Search for the cell housing the specified text and yield its (X, Y) center coordinate. 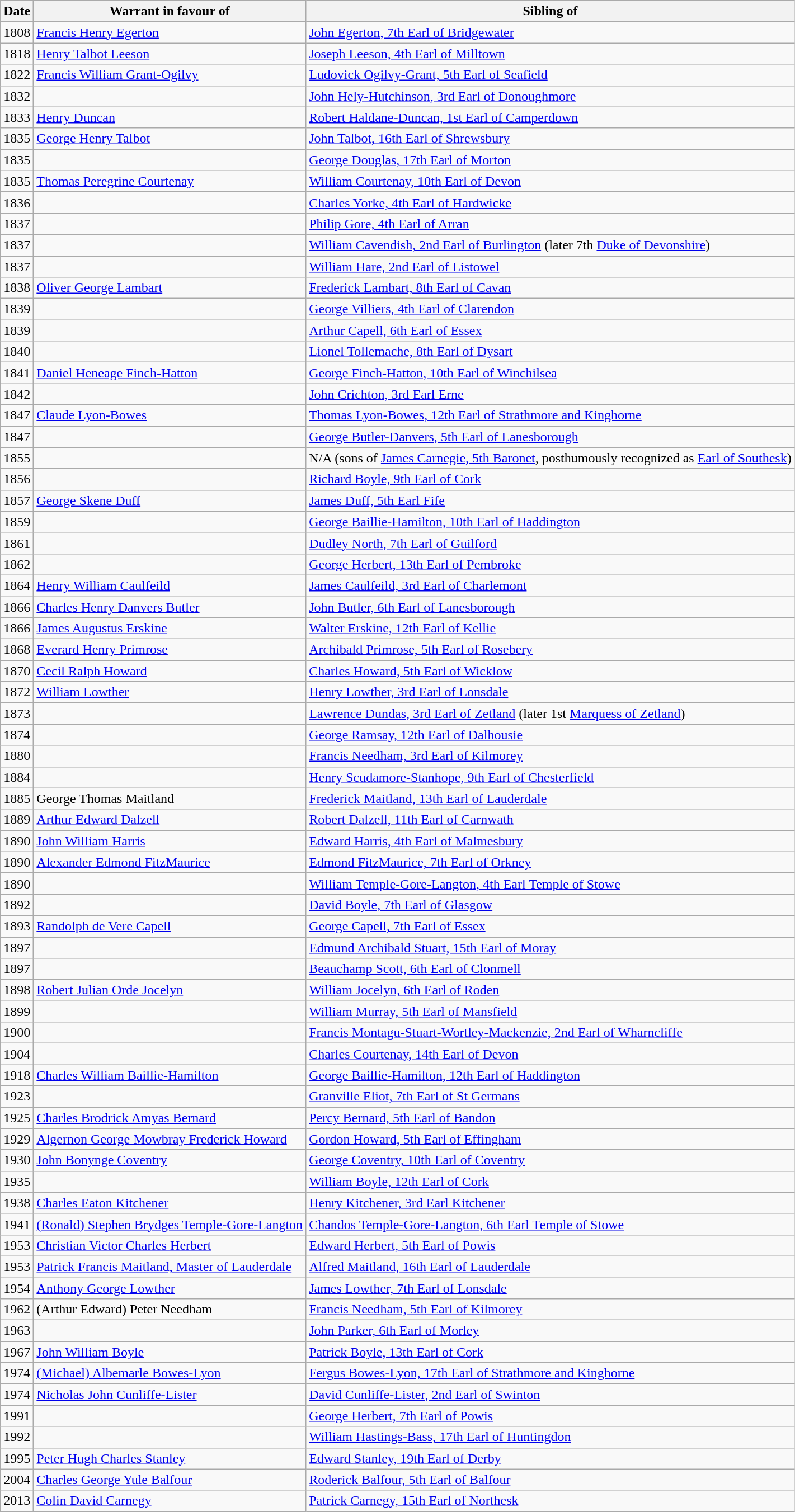
1995 (17, 1458)
1864 (17, 585)
1836 (17, 202)
John William Boyle (170, 1352)
Cecil Ralph Howard (170, 671)
George Coventry, 10th Earl of Coventry (551, 1160)
1818 (17, 54)
George Herbert, 13th Earl of Pembroke (551, 564)
John Talbot, 16th Earl of Shrewsbury (551, 139)
1963 (17, 1331)
1832 (17, 96)
1873 (17, 714)
Gordon Howard, 5th Earl of Effingham (551, 1139)
1862 (17, 564)
David Boyle, 7th Earl of Glasgow (551, 905)
Henry Kitchener, 3rd Earl Kitchener (551, 1203)
1857 (17, 500)
Frederick Lambart, 8th Earl of Cavan (551, 288)
Frederick Maitland, 13th Earl of Lauderdale (551, 798)
Alfred Maitland, 16th Earl of Lauderdale (551, 1267)
Edward Harris, 4th Earl of Malmesbury (551, 841)
Warrant in favour of (170, 11)
1856 (17, 479)
1892 (17, 905)
Dudley North, 7th Earl of Guilford (551, 543)
Ludovick Ogilvy-Grant, 5th Earl of Seafield (551, 75)
George Skene Duff (170, 500)
Christian Victor Charles Herbert (170, 1245)
Henry Talbot Leeson (170, 54)
1855 (17, 458)
1808 (17, 32)
William Temple-Gore-Langton, 4th Earl Temple of Stowe (551, 883)
Philip Gore, 4th Earl of Arran (551, 224)
1929 (17, 1139)
Charles Brodrick Amyas Bernard (170, 1118)
Claude Lyon-Bowes (170, 415)
Edmond FitzMaurice, 7th Earl of Orkney (551, 862)
Francis Henry Egerton (170, 32)
Richard Boyle, 9th Earl of Cork (551, 479)
William Hastings-Bass, 17th Earl of Huntingdon (551, 1437)
George Ramsay, 12th Earl of Dalhousie (551, 735)
1874 (17, 735)
1925 (17, 1118)
James Augustus Erskine (170, 629)
John Crichton, 3rd Earl Erne (551, 394)
William Boyle, 12th Earl of Cork (551, 1182)
Charles Henry Danvers Butler (170, 607)
1941 (17, 1224)
James Duff, 5th Earl Fife (551, 500)
George Butler-Danvers, 5th Earl of Lanesborough (551, 437)
Robert Haldane-Duncan, 1st Earl of Camperdown (551, 117)
Anthony George Lowther (170, 1288)
Joseph Leeson, 4th Earl of Milltown (551, 54)
Fergus Bowes-Lyon, 17th Earl of Strathmore and Kinghorne (551, 1373)
George Herbert, 7th Earl of Powis (551, 1416)
1918 (17, 1075)
1935 (17, 1182)
John Butler, 6th Earl of Lanesborough (551, 607)
Everard Henry Primrose (170, 650)
Edward Stanley, 19th Earl of Derby (551, 1458)
Robert Dalzell, 11th Earl of Carnwath (551, 820)
1868 (17, 650)
Charles George Yule Balfour (170, 1480)
William Jocelyn, 6th Earl of Roden (551, 990)
Henry William Caulfeild (170, 585)
(Arthur Edward) Peter Needham (170, 1310)
1923 (17, 1097)
1841 (17, 373)
1904 (17, 1054)
Arthur Capell, 6th Earl of Essex (551, 330)
George Henry Talbot (170, 139)
Charles Yorke, 4th Earl of Hardwicke (551, 202)
Colin David Carnegy (170, 1501)
Walter Erskine, 12th Earl of Kellie (551, 629)
1859 (17, 522)
George Baillie-Hamilton, 12th Earl of Haddington (551, 1075)
Francis Montagu-Stuart-Wortley-Mackenzie, 2nd Earl of Wharncliffe (551, 1033)
1880 (17, 756)
2004 (17, 1480)
George Douglas, 17th Earl of Morton (551, 160)
David Cunliffe-Lister, 2nd Earl of Swinton (551, 1395)
Henry Lowther, 3rd Earl of Lonsdale (551, 692)
Randolph de Vere Capell (170, 926)
William Lowther (170, 692)
N/A (sons of James Carnegie, 5th Baronet, posthumously recognized as Earl of Southesk) (551, 458)
1884 (17, 777)
Francis Needham, 5th Earl of Kilmorey (551, 1310)
1861 (17, 543)
1833 (17, 117)
Thomas Lyon-Bowes, 12th Earl of Strathmore and Kinghorne (551, 415)
George Finch-Hatton, 10th Earl of Winchilsea (551, 373)
Peter Hugh Charles Stanley (170, 1458)
1938 (17, 1203)
Francis Needham, 3rd Earl of Kilmorey (551, 756)
1889 (17, 820)
John Egerton, 7th Earl of Bridgewater (551, 32)
John William Harris (170, 841)
Charles Howard, 5th Earl of Wicklow (551, 671)
1954 (17, 1288)
Nicholas John Cunliffe-Lister (170, 1395)
Lawrence Dundas, 3rd Earl of Zetland (later 1st Marquess of Zetland) (551, 714)
Henry Scudamore-Stanhope, 9th Earl of Chesterfield (551, 777)
William Hare, 2nd Earl of Listowel (551, 267)
George Baillie-Hamilton, 10th Earl of Haddington (551, 522)
1822 (17, 75)
Lionel Tollemache, 8th Earl of Dysart (551, 352)
1872 (17, 692)
Edward Herbert, 5th Earl of Powis (551, 1245)
1885 (17, 798)
1838 (17, 288)
1898 (17, 990)
1930 (17, 1160)
Charles Courtenay, 14th Earl of Devon (551, 1054)
Arthur Edward Dalzell (170, 820)
Henry Duncan (170, 117)
William Murray, 5th Earl of Mansfield (551, 1012)
1991 (17, 1416)
William Courtenay, 10th Earl of Devon (551, 181)
George Villiers, 4th Earl of Clarendon (551, 309)
Beauchamp Scott, 6th Earl of Clonmell (551, 969)
1899 (17, 1012)
George Capell, 7th Earl of Essex (551, 926)
1967 (17, 1352)
Charles Eaton Kitchener (170, 1203)
Patrick Boyle, 13th Earl of Cork (551, 1352)
Patrick Carnegy, 15th Earl of Northesk (551, 1501)
Patrick Francis Maitland, Master of Lauderdale (170, 1267)
Sibling of (551, 11)
Daniel Heneage Finch-Hatton (170, 373)
Francis William Grant-Ogilvy (170, 75)
John Hely-Hutchinson, 3rd Earl of Donoughmore (551, 96)
1900 (17, 1033)
Oliver George Lambart (170, 288)
Archibald Primrose, 5th Earl of Rosebery (551, 650)
1870 (17, 671)
(Michael) Albemarle Bowes-Lyon (170, 1373)
Charles William Baillie-Hamilton (170, 1075)
(Ronald) Stephen Brydges Temple-Gore-Langton (170, 1224)
John Bonynge Coventry (170, 1160)
1962 (17, 1310)
Percy Bernard, 5th Earl of Bandon (551, 1118)
2013 (17, 1501)
Chandos Temple-Gore-Langton, 6th Earl Temple of Stowe (551, 1224)
James Lowther, 7th Earl of Lonsdale (551, 1288)
Granville Eliot, 7th Earl of St Germans (551, 1097)
1992 (17, 1437)
1893 (17, 926)
Alexander Edmond FitzMaurice (170, 862)
Robert Julian Orde Jocelyn (170, 990)
George Thomas Maitland (170, 798)
James Caulfeild, 3rd Earl of Charlemont (551, 585)
John Parker, 6th Earl of Morley (551, 1331)
Date (17, 11)
William Cavendish, 2nd Earl of Burlington (later 7th Duke of Devonshire) (551, 245)
1840 (17, 352)
Algernon George Mowbray Frederick Howard (170, 1139)
Roderick Balfour, 5th Earl of Balfour (551, 1480)
1842 (17, 394)
Thomas Peregrine Courtenay (170, 181)
Edmund Archibald Stuart, 15th Earl of Moray (551, 948)
